Pinpoint the cell where the given text exists, returning its (X, Y) midpoint coordinate. 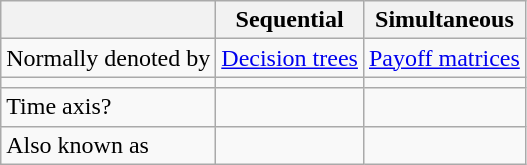
Also known as (108, 145)
Sequential (290, 20)
Time axis? (108, 107)
Simultaneous (444, 20)
Decision trees (290, 58)
Payoff matrices (444, 58)
Normally denoted by (108, 58)
